Determine the (x, y) coordinate at the center of the cell enclosing the given text.  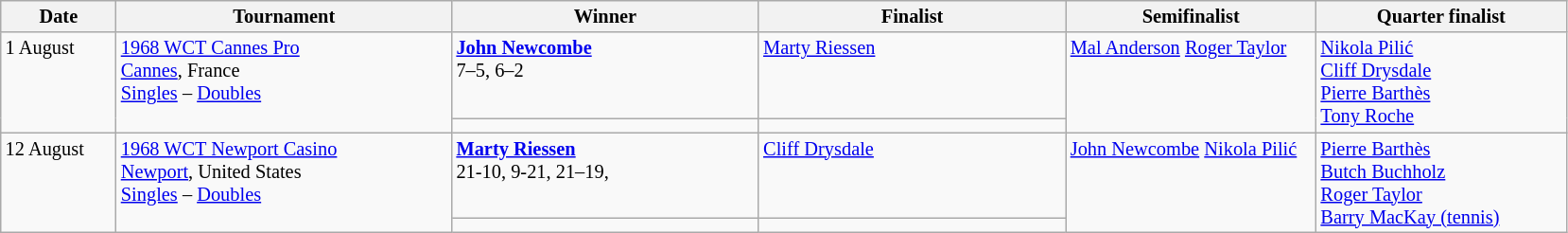
12 August (59, 183)
1 August (59, 82)
Tournament (284, 16)
Winner (605, 16)
Pierre Barthès Butch Buchholz Roger Taylor Barry MacKay (tennis) (1441, 183)
Finalist (912, 16)
John Newcombe Nikola Pilić (1192, 183)
John Newcombe7–5, 6–2 (605, 75)
Mal Anderson Roger Taylor (1192, 82)
Marty Riessen21-10, 9-21, 21–19, (605, 175)
Date (59, 16)
Nikola Pilić Cliff Drysdale Pierre Barthès Tony Roche (1441, 82)
1968 WCT Cannes Pro Cannes, FranceSingles – Doubles (284, 82)
Marty Riessen (912, 75)
1968 WCT Newport Casino Newport, United StatesSingles – Doubles (284, 183)
Quarter finalist (1441, 16)
Cliff Drysdale (912, 175)
Semifinalist (1192, 16)
